Locate the cell with the specified text and output its [X, Y] center coordinate. 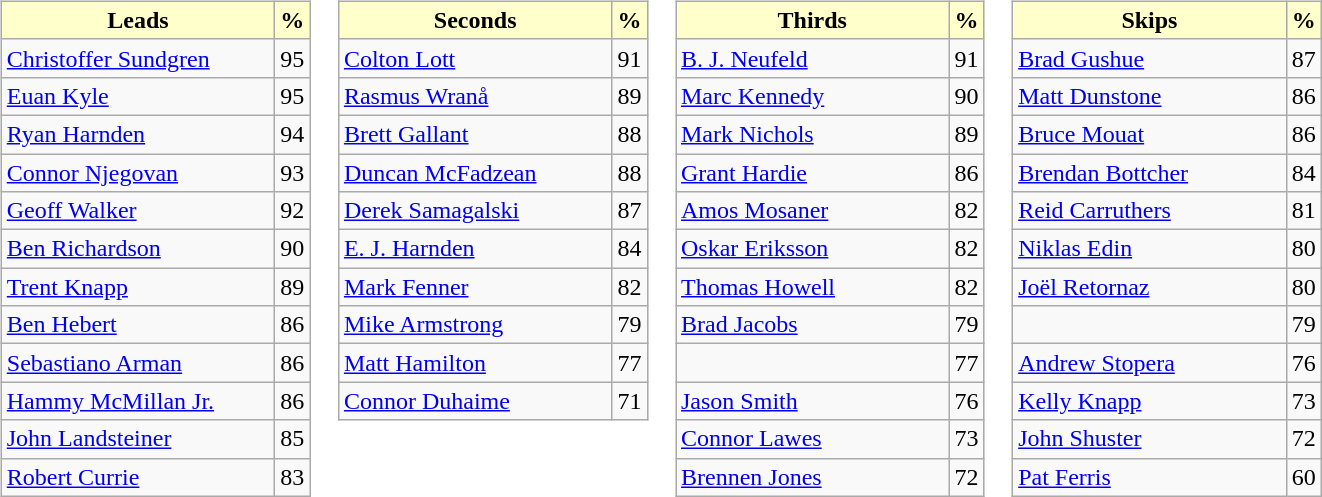
Ben Hebert [138, 325]
Duncan McFadzean [475, 173]
John Landsteiner [138, 439]
Mark Fenner [475, 287]
Reid Carruthers [1150, 211]
Hammy McMillan Jr. [138, 401]
Connor Lawes [813, 439]
Brad Jacobs [813, 325]
Marc Kennedy [813, 96]
94 [292, 134]
Trent Knapp [138, 287]
Thirds [813, 20]
Robert Currie [138, 477]
Sebastiano Arman [138, 363]
Mark Nichols [813, 134]
Amos Mosaner [813, 211]
Euan Kyle [138, 96]
Matt Dunstone [1150, 96]
Rasmus Wranå [475, 96]
E. J. Harnden [475, 249]
Brendan Bottcher [1150, 173]
Brett Gallant [475, 134]
Leads [138, 20]
Oskar Eriksson [813, 249]
Kelly Knapp [1150, 401]
Ryan Harnden [138, 134]
Grant Hardie [813, 173]
Geoff Walker [138, 211]
Seconds [475, 20]
B. J. Neufeld [813, 58]
Skips [1150, 20]
Matt Hamilton [475, 363]
Bruce Mouat [1150, 134]
Ben Richardson [138, 249]
Jason Smith [813, 401]
Brad Gushue [1150, 58]
Mike Armstrong [475, 325]
Connor Duhaime [475, 401]
Derek Samagalski [475, 211]
93 [292, 173]
92 [292, 211]
Niklas Edin [1150, 249]
Brennen Jones [813, 477]
83 [292, 477]
Connor Njegovan [138, 173]
Andrew Stopera [1150, 363]
60 [1304, 477]
Pat Ferris [1150, 477]
Christoffer Sundgren [138, 58]
Thomas Howell [813, 287]
71 [630, 401]
85 [292, 439]
John Shuster [1150, 439]
Joël Retornaz [1150, 287]
81 [1304, 211]
Colton Lott [475, 58]
